Determine the [x, y] coordinate at the center of the cell enclosing the given text.  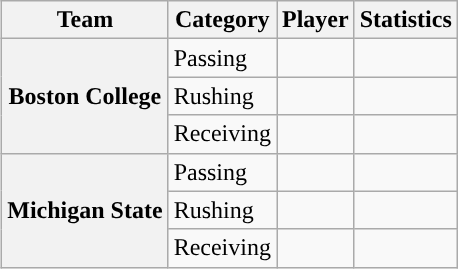
Team [85, 20]
Statistics [406, 20]
Player [315, 20]
Michigan State [85, 210]
Boston College [85, 96]
Category [222, 20]
